Provide the (x, y) coordinate of the cell's center where the given text is located.  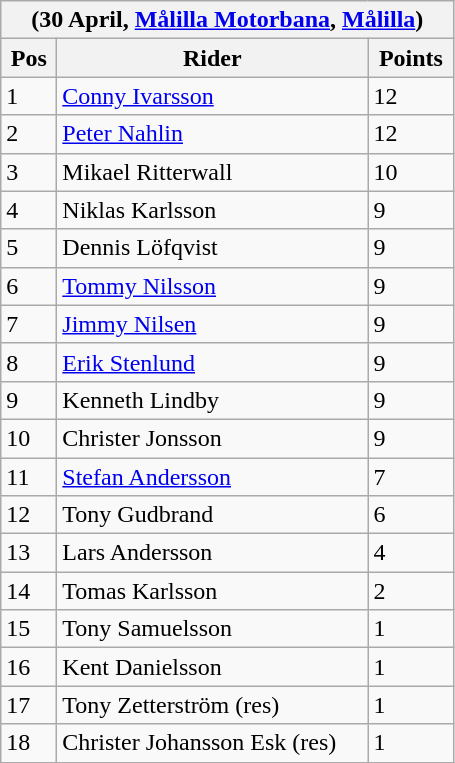
Pos (29, 58)
Dennis Löfqvist (212, 248)
Kent Danielsson (212, 667)
Peter Nahlin (212, 134)
14 (29, 591)
Lars Andersson (212, 553)
(30 April, Målilla Motorbana, Målilla) (228, 20)
Points (411, 58)
3 (29, 172)
Christer Jonsson (212, 438)
Rider (212, 58)
5 (29, 248)
Niklas Karlsson (212, 210)
Christer Johansson Esk (res) (212, 743)
Stefan Andersson (212, 477)
13 (29, 553)
Conny Ivarsson (212, 96)
Kenneth Lindby (212, 400)
Tony Gudbrand (212, 515)
Jimmy Nilsen (212, 324)
Erik Stenlund (212, 362)
Tommy Nilsson (212, 286)
18 (29, 743)
17 (29, 705)
Mikael Ritterwall (212, 172)
15 (29, 629)
Tomas Karlsson (212, 591)
Tony Zetterström (res) (212, 705)
16 (29, 667)
8 (29, 362)
Tony Samuelsson (212, 629)
11 (29, 477)
